Output the (x, y) coordinate of the center of the cell containing the given text.  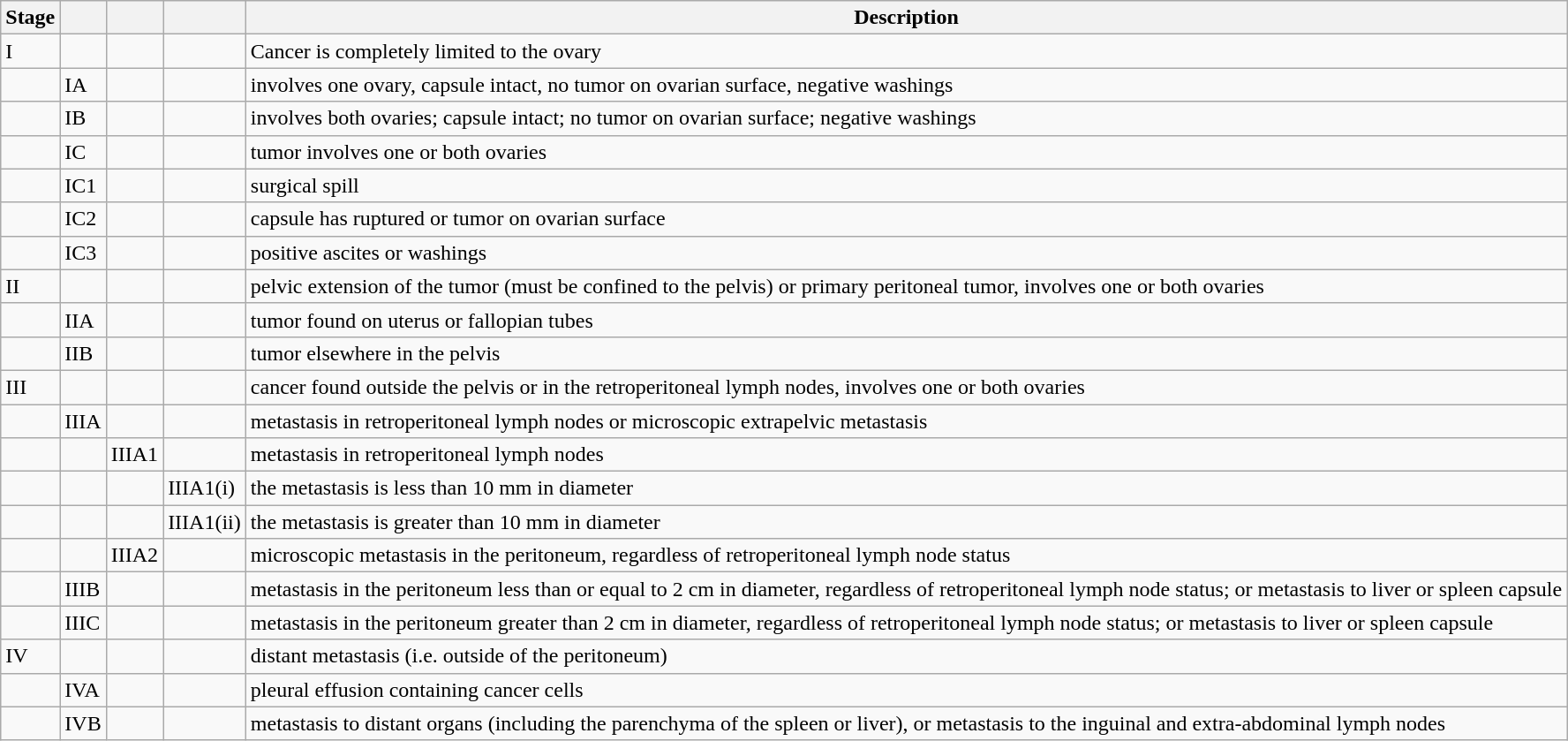
IIIA2 (134, 556)
IC3 (83, 253)
pleural effusion containing cancer cells (906, 690)
IIIA1(i) (205, 488)
involves both ovaries; capsule intact; no tumor on ovarian surface; negative washings (906, 118)
IIA (83, 320)
microscopic metastasis in the peritoneum, regardless of retroperitoneal lymph node status (906, 556)
IIIA (83, 421)
II (30, 286)
the metastasis is less than 10 mm in diameter (906, 488)
capsule has ruptured or tumor on ovarian surface (906, 219)
pelvic extension of the tumor (must be confined to the pelvis) or primary peritoneal tumor, involves one or both ovaries (906, 286)
Description (906, 18)
cancer found outside the pelvis or in the retroperitoneal lymph nodes, involves one or both ovaries (906, 387)
Cancer is completely limited to the ovary (906, 51)
metastasis to distant organs (including the parenchyma of the spleen or liver), or metastasis to the inguinal and extra-abdominal lymph nodes (906, 723)
IIIA1 (134, 455)
IIB (83, 353)
IB (83, 118)
I (30, 51)
metastasis in the peritoneum greater than 2 cm in diameter, regardless of retroperitoneal lymph node status; or metastasis to liver or spleen capsule (906, 623)
tumor involves one or both ovaries (906, 152)
IV (30, 656)
metastasis in retroperitoneal lymph nodes (906, 455)
IC1 (83, 185)
IIIC (83, 623)
tumor elsewhere in the pelvis (906, 353)
metastasis in retroperitoneal lymph nodes or microscopic extrapelvic metastasis (906, 421)
III (30, 387)
IVB (83, 723)
IIIA1(ii) (205, 522)
the metastasis is greater than 10 mm in diameter (906, 522)
tumor found on uterus or fallopian tubes (906, 320)
positive ascites or washings (906, 253)
Stage (30, 18)
surgical spill (906, 185)
distant metastasis (i.e. outside of the peritoneum) (906, 656)
IVA (83, 690)
involves one ovary, capsule intact, no tumor on ovarian surface, negative washings (906, 85)
IC (83, 152)
IC2 (83, 219)
IIIB (83, 589)
IA (83, 85)
